Output the [x, y] coordinate of the center of the cell containing the given text.  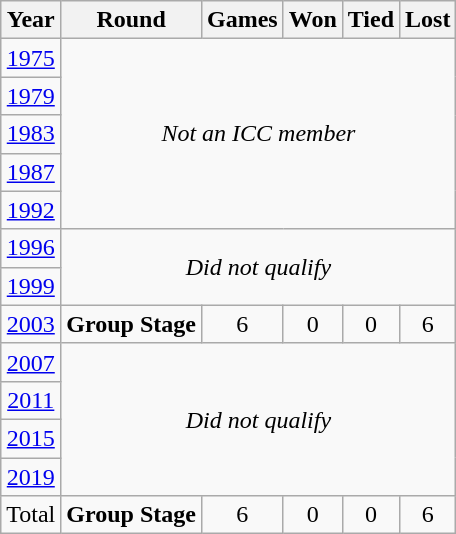
1979 [31, 96]
2011 [31, 400]
2007 [31, 362]
1992 [31, 210]
Tied [370, 20]
Won [312, 20]
Lost [428, 20]
2015 [31, 438]
Round [132, 20]
Year [31, 20]
Total [31, 515]
1983 [31, 134]
1999 [31, 286]
1975 [31, 58]
Not an ICC member [258, 134]
1987 [31, 172]
2003 [31, 324]
Games [242, 20]
2019 [31, 477]
1996 [31, 248]
